Pinpoint the cell where the given text exists, returning its [x, y] midpoint coordinate. 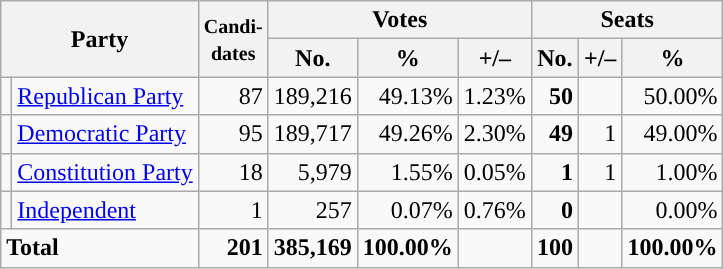
Total [100, 248]
385,169 [312, 248]
Constitution Party [105, 172]
Republican Party [105, 96]
Independent [105, 210]
49.00% [672, 134]
0.05% [494, 172]
0.00% [672, 210]
0.76% [494, 210]
1.00% [672, 172]
49.13% [408, 96]
0.07% [408, 210]
1.55% [408, 172]
201 [233, 248]
50.00% [672, 96]
189,216 [312, 96]
Candi-dates [233, 39]
1.23% [494, 96]
Seats [627, 20]
Democratic Party [105, 134]
257 [312, 210]
18 [233, 172]
50 [554, 96]
2.30% [494, 134]
49 [554, 134]
5,979 [312, 172]
95 [233, 134]
87 [233, 96]
49.26% [408, 134]
100 [554, 248]
0 [554, 210]
Votes [400, 20]
189,717 [312, 134]
Party [100, 39]
